Pinpoint the cell where the given text exists, returning its (x, y) midpoint coordinate. 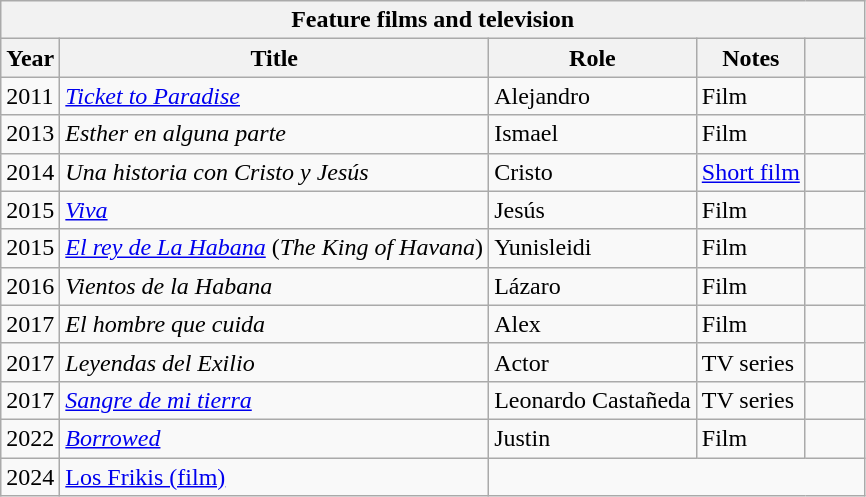
Una historia con Cristo y Jesús (274, 172)
2024 (30, 477)
Jesús (593, 210)
Actor (593, 362)
Borrowed (274, 438)
Ticket to Paradise (274, 96)
Esther en alguna parte (274, 134)
Yunisleidi (593, 248)
Feature films and television (433, 20)
Ismael (593, 134)
Cristo (593, 172)
2022 (30, 438)
Alex (593, 324)
Leyendas del Exilio (274, 362)
Short film (750, 172)
Leonardo Castañeda (593, 400)
Sangre de mi tierra (274, 400)
2013 (30, 134)
El hombre que cuida (274, 324)
Viva (274, 210)
Los Frikis (film) (274, 477)
Year (30, 58)
Vientos de la Habana (274, 286)
2014 (30, 172)
Alejandro (593, 96)
Notes (750, 58)
2011 (30, 96)
Title (274, 58)
El rey de La Habana (The King of Havana) (274, 248)
Justin (593, 438)
Lázaro (593, 286)
2016 (30, 286)
Role (593, 58)
